Determine the (x, y) coordinate at the center of the cell enclosing the given text.  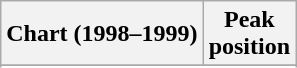
Peakposition (249, 34)
Chart (1998–1999) (102, 34)
